Find where the given text appears and provide that cell's center as (X, Y) coordinate. 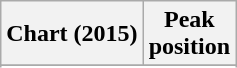
Chart (2015) (72, 34)
Peak position (189, 34)
